For the text-containing cell, return its midpoint in (X, Y) coordinate format. 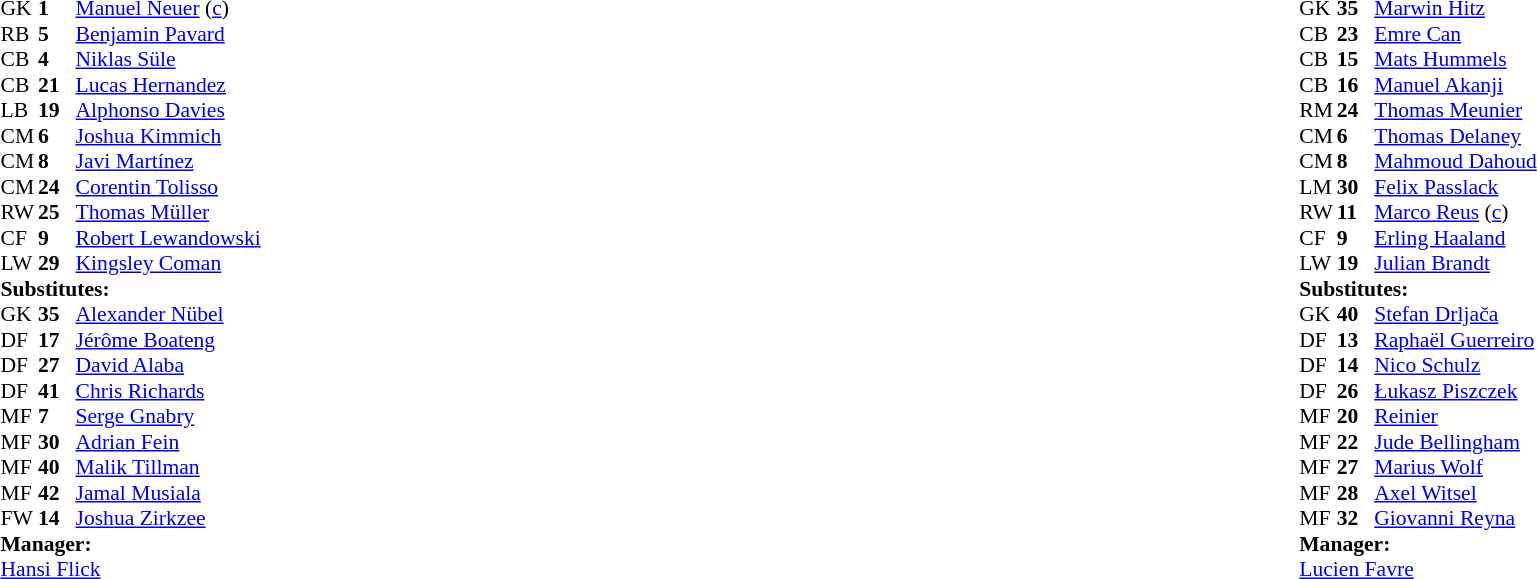
Malik Tillman (168, 467)
Mats Hummels (1455, 59)
15 (1356, 59)
41 (57, 391)
17 (57, 340)
29 (57, 263)
Łukasz Piszczek (1455, 391)
Giovanni Reyna (1455, 519)
20 (1356, 417)
16 (1356, 85)
Jamal Musiala (168, 493)
Stefan Drljača (1455, 315)
Nico Schulz (1455, 365)
42 (57, 493)
13 (1356, 340)
25 (57, 213)
David Alaba (168, 365)
32 (1356, 519)
35 (57, 315)
Joshua Zirkzee (168, 519)
Joshua Kimmich (168, 136)
Jude Bellingham (1455, 442)
LM (1318, 187)
LB (19, 111)
Robert Lewandowski (168, 238)
FW (19, 519)
23 (1356, 34)
Thomas Meunier (1455, 111)
Alexander Nübel (168, 315)
RB (19, 34)
Javi Martínez (168, 161)
Corentin Tolisso (168, 187)
Serge Gnabry (168, 417)
Chris Richards (168, 391)
Alphonso Davies (168, 111)
Adrian Fein (168, 442)
Kingsley Coman (168, 263)
21 (57, 85)
Felix Passlack (1455, 187)
Marco Reus (c) (1455, 213)
Niklas Süle (168, 59)
26 (1356, 391)
Raphaël Guerreiro (1455, 340)
Julian Brandt (1455, 263)
28 (1356, 493)
Lucas Hernandez (168, 85)
Manuel Akanji (1455, 85)
5 (57, 34)
RM (1318, 111)
Emre Can (1455, 34)
Thomas Müller (168, 213)
11 (1356, 213)
Jérôme Boateng (168, 340)
4 (57, 59)
Erling Haaland (1455, 238)
Mahmoud Dahoud (1455, 161)
22 (1356, 442)
Axel Witsel (1455, 493)
Benjamin Pavard (168, 34)
Marius Wolf (1455, 467)
7 (57, 417)
Thomas Delaney (1455, 136)
Reinier (1455, 417)
